Return (x, y) of the center of cell containing provided text 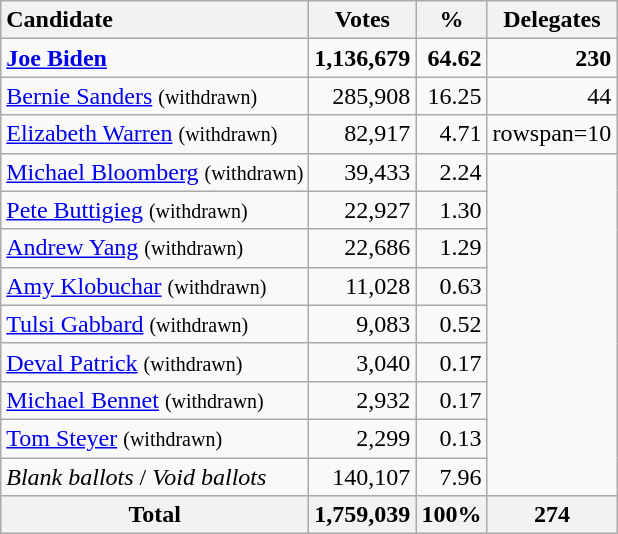
3,040 (362, 362)
0.13 (452, 438)
rowspan=10 (552, 134)
Bernie Sanders (withdrawn) (155, 96)
285,908 (362, 96)
Delegates (552, 20)
100% (452, 515)
% (452, 20)
4.71 (452, 134)
230 (552, 58)
274 (552, 515)
22,927 (362, 210)
Elizabeth Warren (withdrawn) (155, 134)
2,299 (362, 438)
Joe Biden (155, 58)
82,917 (362, 134)
Deval Patrick (withdrawn) (155, 362)
1,759,039 (362, 515)
22,686 (362, 248)
Michael Bloomberg (withdrawn) (155, 172)
9,083 (362, 324)
2.24 (452, 172)
64.62 (452, 58)
0.63 (452, 286)
7.96 (452, 477)
Votes (362, 20)
1.29 (452, 248)
Total (155, 515)
Andrew Yang (withdrawn) (155, 248)
39,433 (362, 172)
2,932 (362, 400)
Tulsi Gabbard (withdrawn) (155, 324)
Blank ballots / Void ballots (155, 477)
11,028 (362, 286)
Pete Buttigieg (withdrawn) (155, 210)
Michael Bennet (withdrawn) (155, 400)
16.25 (452, 96)
Candidate (155, 20)
1,136,679 (362, 58)
44 (552, 96)
Tom Steyer (withdrawn) (155, 438)
1.30 (452, 210)
Amy Klobuchar (withdrawn) (155, 286)
140,107 (362, 477)
0.52 (452, 324)
